Capture the cell that displays the provided text and extract its (X, Y) central coordinate. 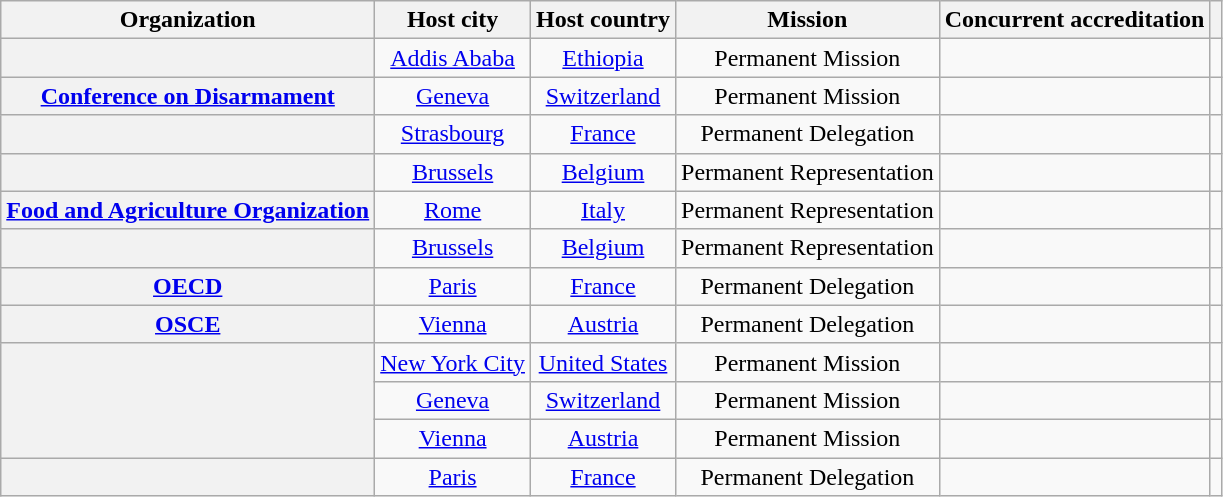
Ethiopia (602, 58)
OSCE (188, 324)
Conference on Disarmament (188, 96)
Food and Agriculture Organization (188, 210)
Host city (453, 20)
OECD (188, 286)
Host country (602, 20)
Strasbourg (453, 134)
New York City (453, 362)
United States (602, 362)
Mission (808, 20)
Addis Ababa (453, 58)
Concurrent accreditation (1074, 20)
Italy (602, 210)
Rome (453, 210)
Organization (188, 20)
